Return the (X, Y) coordinate for the center point of the cell that contains the specified text.  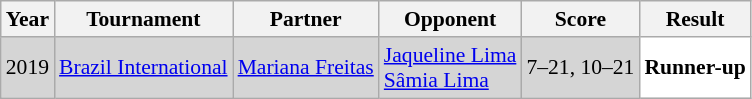
7–21, 10–21 (580, 68)
Result (694, 19)
Jaqueline Lima Sâmia Lima (450, 68)
Year (28, 19)
Partner (306, 19)
Opponent (450, 19)
Score (580, 19)
Tournament (144, 19)
Mariana Freitas (306, 68)
Brazil International (144, 68)
Runner-up (694, 68)
2019 (28, 68)
